Pinpoint the cell where the given text exists, returning its [X, Y] midpoint coordinate. 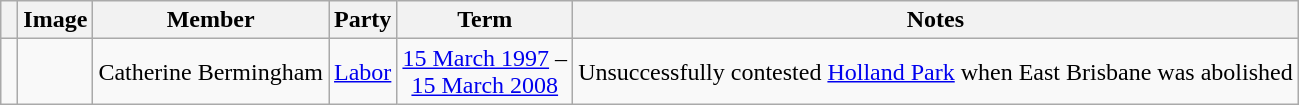
Member [211, 20]
Term [485, 20]
Unsuccessfully contested Holland Park when East Brisbane was abolished [936, 72]
Party [363, 20]
Image [56, 20]
15 March 1997 – 15 March 2008 [485, 72]
Labor [363, 72]
Notes [936, 20]
Catherine Bermingham [211, 72]
